For the text-containing cell, return its midpoint in (x, y) coordinate format. 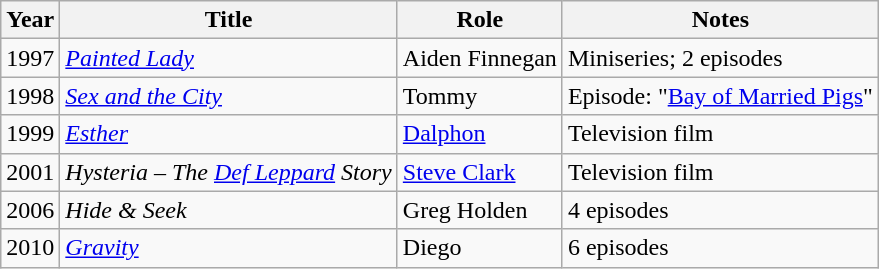
Esther (229, 134)
Painted Lady (229, 58)
Diego (480, 248)
2001 (30, 172)
4 episodes (720, 210)
Notes (720, 20)
Gravity (229, 248)
1997 (30, 58)
Miniseries; 2 episodes (720, 58)
Year (30, 20)
1998 (30, 96)
Title (229, 20)
Dalphon (480, 134)
6 episodes (720, 248)
2006 (30, 210)
1999 (30, 134)
2010 (30, 248)
Greg Holden (480, 210)
Sex and the City (229, 96)
Hide & Seek (229, 210)
Hysteria – The Def Leppard Story (229, 172)
Tommy (480, 96)
Steve Clark (480, 172)
Episode: "Bay of Married Pigs" (720, 96)
Aiden Finnegan (480, 58)
Role (480, 20)
